Identify which cell holds the provided text, then report its [X, Y] central coordinate. 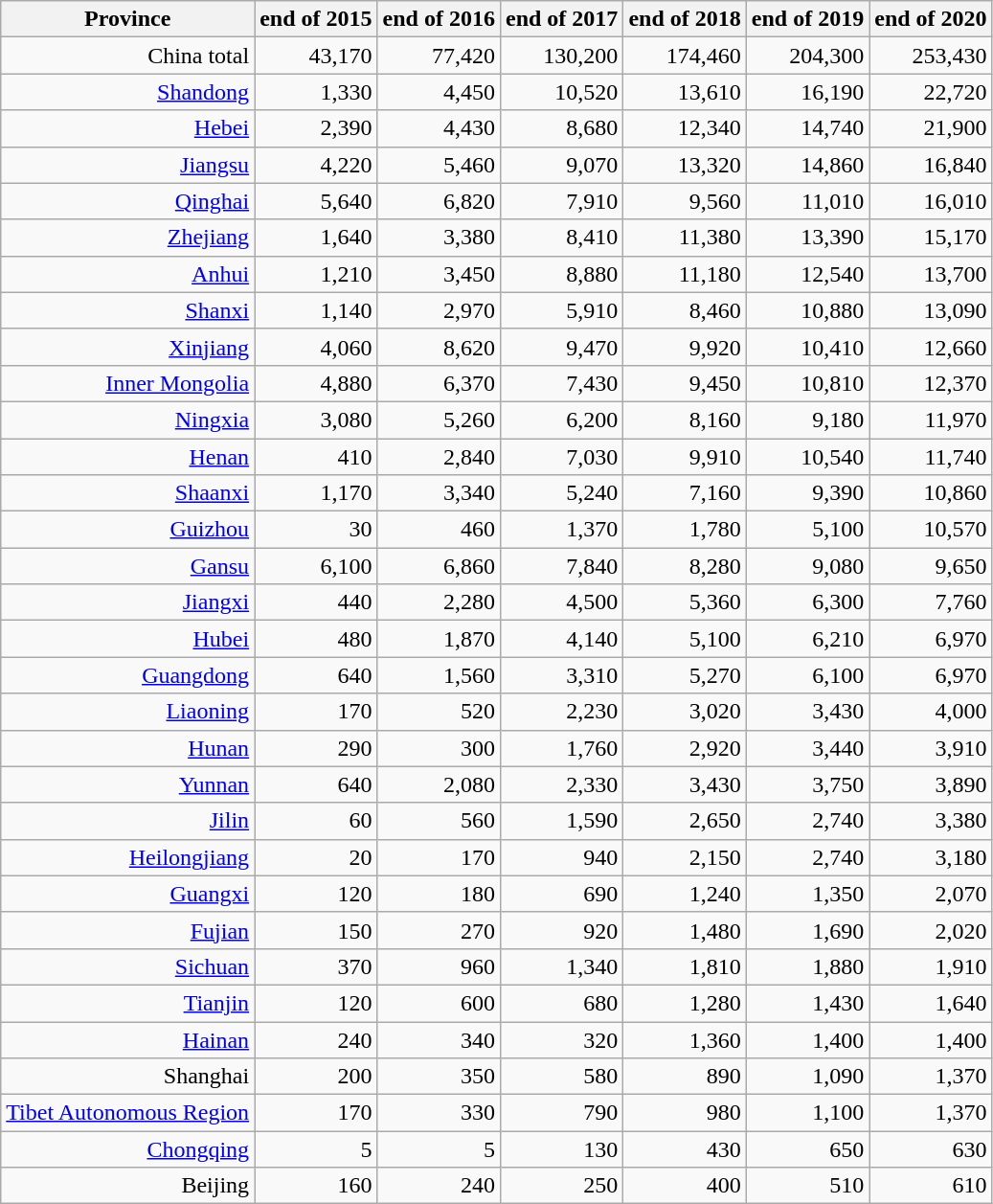
Hunan [128, 748]
174,460 [685, 56]
1,480 [685, 930]
Shanxi [128, 310]
13,610 [685, 92]
4,880 [316, 383]
16,840 [931, 165]
2,230 [561, 712]
1,430 [807, 1003]
60 [316, 821]
9,070 [561, 165]
9,390 [807, 493]
3,910 [931, 748]
1,760 [561, 748]
3,340 [439, 493]
1,360 [685, 1039]
77,420 [439, 56]
9,470 [561, 347]
9,080 [807, 566]
end of 2016 [439, 19]
7,030 [561, 457]
Inner Mongolia [128, 383]
1,810 [685, 966]
4,220 [316, 165]
2,970 [439, 310]
8,880 [561, 274]
10,810 [807, 383]
10,410 [807, 347]
6,820 [439, 201]
Qinghai [128, 201]
Jiangxi [128, 602]
270 [439, 930]
11,010 [807, 201]
5,910 [561, 310]
43,170 [316, 56]
3,180 [931, 857]
8,620 [439, 347]
12,540 [807, 274]
4,450 [439, 92]
3,310 [561, 675]
11,180 [685, 274]
9,910 [685, 457]
350 [439, 1077]
2,150 [685, 857]
630 [931, 1149]
Tianjin [128, 1003]
6,210 [807, 639]
940 [561, 857]
10,520 [561, 92]
960 [439, 966]
370 [316, 966]
6,860 [439, 566]
480 [316, 639]
Guangdong [128, 675]
11,970 [931, 420]
end of 2015 [316, 19]
130,200 [561, 56]
Fujian [128, 930]
600 [439, 1003]
320 [561, 1039]
1,330 [316, 92]
7,760 [931, 602]
690 [561, 894]
1,880 [807, 966]
11,380 [685, 238]
Ningxia [128, 420]
Henan [128, 457]
Guangxi [128, 894]
end of 2019 [807, 19]
520 [439, 712]
300 [439, 748]
4,060 [316, 347]
13,700 [931, 274]
4,140 [561, 639]
10,570 [931, 530]
9,920 [685, 347]
10,880 [807, 310]
160 [316, 1186]
16,010 [931, 201]
2,920 [685, 748]
Heilongjiang [128, 857]
580 [561, 1077]
460 [439, 530]
1,350 [807, 894]
340 [439, 1039]
2,080 [439, 784]
5,270 [685, 675]
12,660 [931, 347]
6,200 [561, 420]
1,560 [439, 675]
150 [316, 930]
8,410 [561, 238]
Hainan [128, 1039]
30 [316, 530]
8,680 [561, 128]
21,900 [931, 128]
end of 2018 [685, 19]
Chongqing [128, 1149]
10,540 [807, 457]
204,300 [807, 56]
2,390 [316, 128]
3,890 [931, 784]
Jilin [128, 821]
13,320 [685, 165]
1,780 [685, 530]
13,390 [807, 238]
1,140 [316, 310]
5,240 [561, 493]
11,740 [931, 457]
1,100 [807, 1113]
1,240 [685, 894]
2,330 [561, 784]
Jiangsu [128, 165]
9,560 [685, 201]
2,650 [685, 821]
Tibet Autonomous Region [128, 1113]
8,160 [685, 420]
650 [807, 1149]
2,020 [931, 930]
6,370 [439, 383]
end of 2020 [931, 19]
3,080 [316, 420]
890 [685, 1077]
4,430 [439, 128]
253,430 [931, 56]
10,860 [931, 493]
Shaanxi [128, 493]
200 [316, 1077]
400 [685, 1186]
7,910 [561, 201]
Hubei [128, 639]
Shanghai [128, 1077]
Zhejiang [128, 238]
1,870 [439, 639]
16,190 [807, 92]
430 [685, 1149]
14,740 [807, 128]
180 [439, 894]
12,370 [931, 383]
1,590 [561, 821]
China total [128, 56]
8,280 [685, 566]
Province [128, 19]
680 [561, 1003]
Shandong [128, 92]
5,260 [439, 420]
410 [316, 457]
130 [561, 1149]
440 [316, 602]
9,450 [685, 383]
9,650 [931, 566]
14,860 [807, 165]
3,440 [807, 748]
510 [807, 1186]
3,020 [685, 712]
250 [561, 1186]
3,750 [807, 784]
Beijing [128, 1186]
Gansu [128, 566]
Xinjiang [128, 347]
20 [316, 857]
12,340 [685, 128]
13,090 [931, 310]
980 [685, 1113]
1,690 [807, 930]
Liaoning [128, 712]
330 [439, 1113]
1,340 [561, 966]
4,000 [931, 712]
7,840 [561, 566]
2,070 [931, 894]
3,450 [439, 274]
7,160 [685, 493]
5,360 [685, 602]
1,280 [685, 1003]
2,840 [439, 457]
290 [316, 748]
1,210 [316, 274]
22,720 [931, 92]
2,280 [439, 602]
5,460 [439, 165]
610 [931, 1186]
6,300 [807, 602]
4,500 [561, 602]
Guizhou [128, 530]
15,170 [931, 238]
1,090 [807, 1077]
790 [561, 1113]
1,170 [316, 493]
Anhui [128, 274]
7,430 [561, 383]
5,640 [316, 201]
end of 2017 [561, 19]
Yunnan [128, 784]
Hebei [128, 128]
8,460 [685, 310]
560 [439, 821]
1,910 [931, 966]
920 [561, 930]
Sichuan [128, 966]
9,180 [807, 420]
